Pinpoint the cell where the given text exists, returning its (x, y) midpoint coordinate. 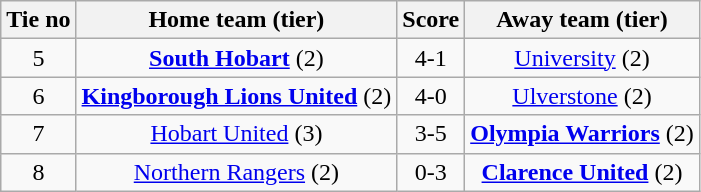
Tie no (38, 20)
7 (38, 134)
4-0 (431, 96)
Northern Rangers (2) (236, 172)
6 (38, 96)
Hobart United (3) (236, 134)
South Hobart (2) (236, 58)
Away team (tier) (582, 20)
3-5 (431, 134)
Olympia Warriors (2) (582, 134)
Kingborough Lions United (2) (236, 96)
Ulverstone (2) (582, 96)
Home team (tier) (236, 20)
8 (38, 172)
Score (431, 20)
Clarence United (2) (582, 172)
5 (38, 58)
University (2) (582, 58)
0-3 (431, 172)
4-1 (431, 58)
